Output the (X, Y) coordinate of the center of the cell containing the given text.  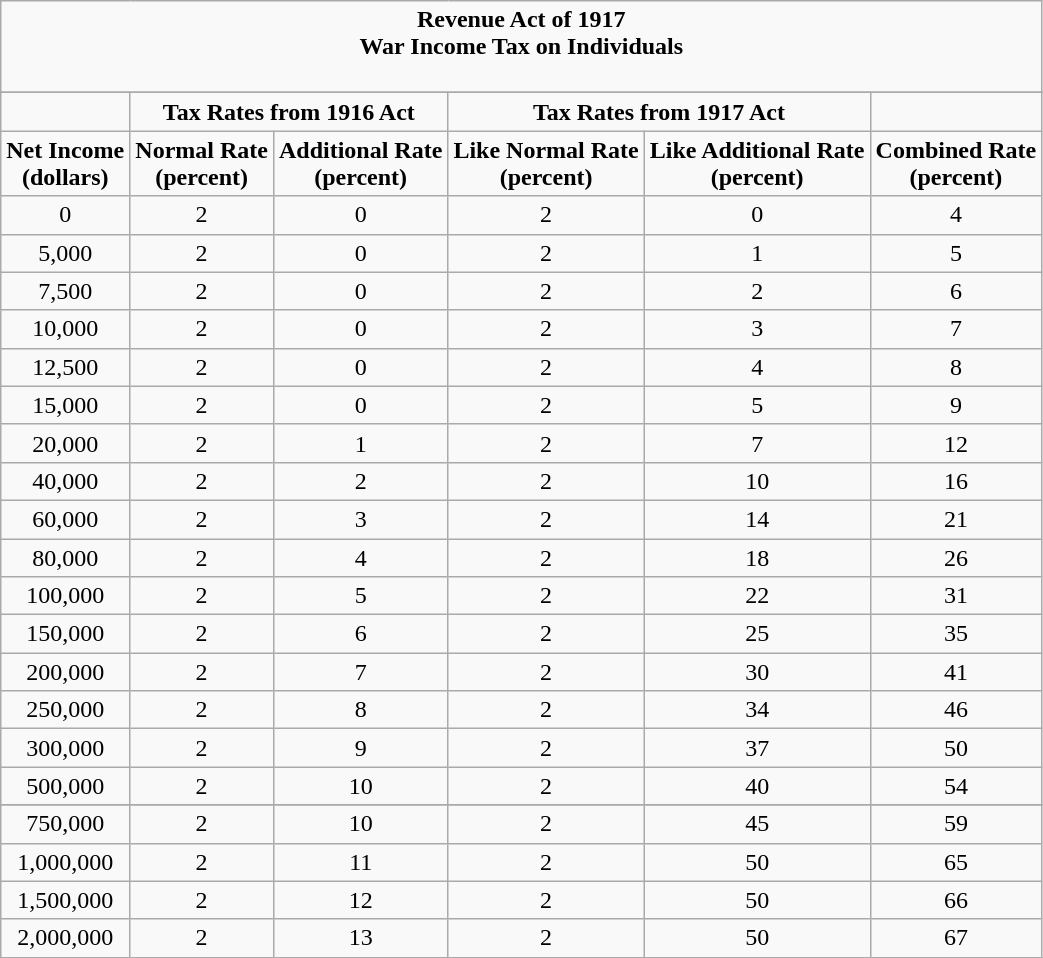
Net Income(dollars) (66, 164)
31 (956, 596)
41 (956, 672)
2,000,000 (66, 938)
45 (757, 824)
200,000 (66, 672)
500,000 (66, 786)
16 (956, 481)
1,500,000 (66, 900)
37 (757, 748)
46 (956, 710)
150,000 (66, 634)
18 (757, 557)
Tax Rates from 1916 Act (289, 112)
14 (757, 519)
300,000 (66, 748)
40 (757, 786)
1,000,000 (66, 862)
60,000 (66, 519)
Like Normal Rate(percent) (546, 164)
13 (360, 938)
Combined Rate(percent) (956, 164)
67 (956, 938)
34 (757, 710)
59 (956, 824)
10,000 (66, 329)
750,000 (66, 824)
12,500 (66, 367)
250,000 (66, 710)
Like Additional Rate(percent) (757, 164)
22 (757, 596)
80,000 (66, 557)
100,000 (66, 596)
Revenue Act of 1917War Income Tax on Individuals (522, 47)
21 (956, 519)
20,000 (66, 443)
Normal Rate(percent) (202, 164)
40,000 (66, 481)
7,500 (66, 291)
66 (956, 900)
11 (360, 862)
Tax Rates from 1917 Act (659, 112)
5,000 (66, 253)
Additional Rate(percent) (360, 164)
65 (956, 862)
35 (956, 634)
26 (956, 557)
54 (956, 786)
15,000 (66, 405)
25 (757, 634)
30 (757, 672)
